Return (X, Y) of the center of cell containing provided text 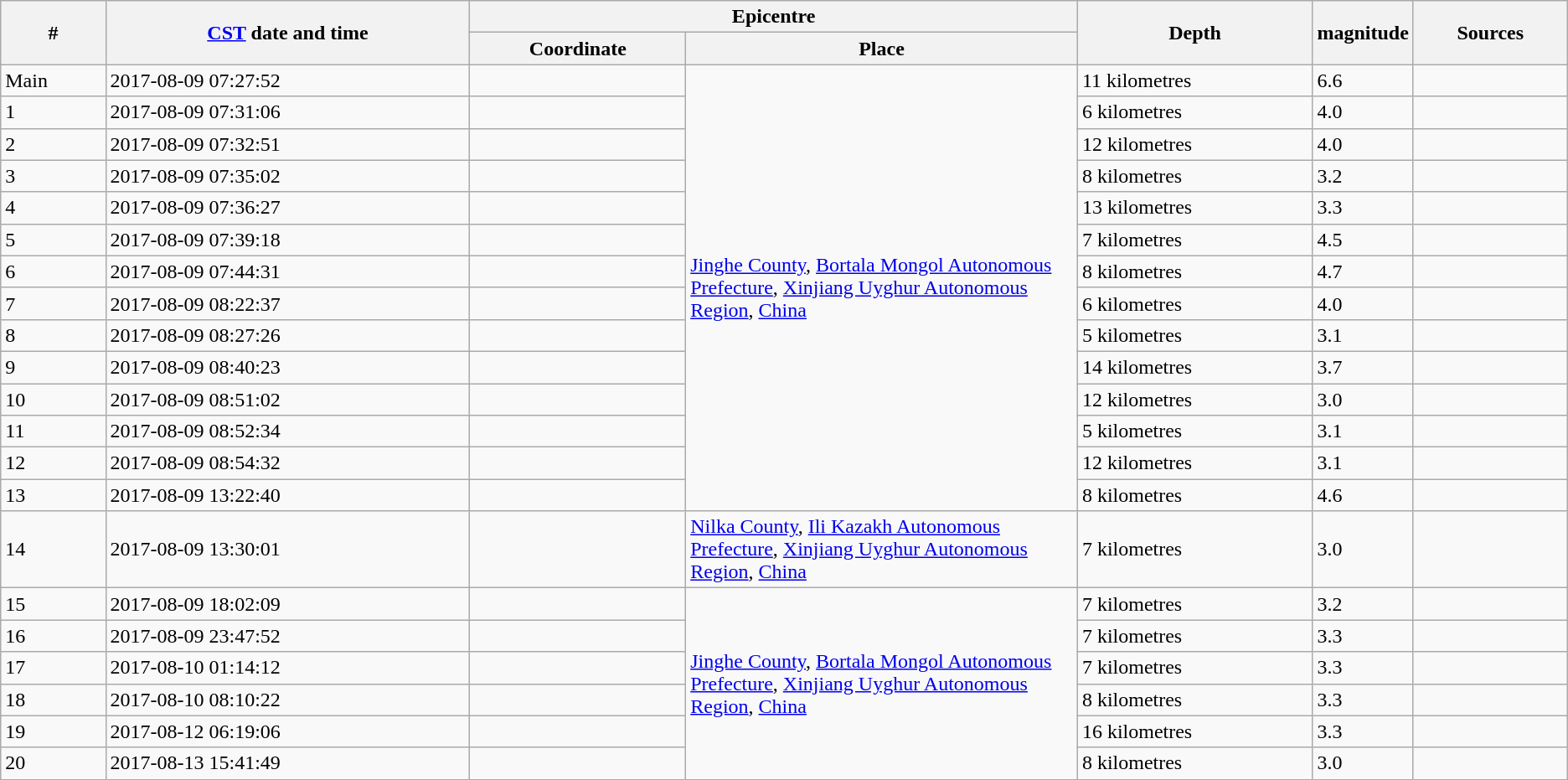
Place (882, 49)
2017-08-09 13:30:01 (288, 550)
18 (54, 700)
magnitude (1363, 33)
2017-08-09 07:27:52 (288, 80)
2017-08-09 07:36:27 (288, 208)
14 (54, 550)
2017-08-09 23:47:52 (288, 636)
13 kilometres (1194, 208)
17 (54, 668)
CST date and time (288, 33)
2017-08-09 08:22:37 (288, 303)
13 (54, 495)
2017-08-09 08:27:26 (288, 335)
2017-08-09 07:35:02 (288, 176)
2017-08-09 13:22:40 (288, 495)
2017-08-10 08:10:22 (288, 700)
3.7 (1363, 367)
15 (54, 604)
Depth (1194, 33)
2017-08-09 08:51:02 (288, 400)
6 (54, 271)
8 (54, 335)
2017-08-09 18:02:09 (288, 604)
9 (54, 367)
4.6 (1363, 495)
11 (54, 431)
Sources (1490, 33)
7 (54, 303)
2017-08-09 07:39:18 (288, 240)
5 (54, 240)
2 (54, 144)
12 (54, 463)
11 kilometres (1194, 80)
6.6 (1363, 80)
Nilka County, Ili Kazakh Autonomous Prefecture, Xinjiang Uyghur Autonomous Region, China (882, 550)
4.7 (1363, 271)
Coordinate (578, 49)
2017-08-09 07:44:31 (288, 271)
2017-08-12 06:19:06 (288, 731)
Main (54, 80)
4 (54, 208)
2017-08-10 01:14:12 (288, 668)
2017-08-13 15:41:49 (288, 763)
20 (54, 763)
19 (54, 731)
16 kilometres (1194, 731)
2017-08-09 07:32:51 (288, 144)
2017-08-09 07:31:06 (288, 112)
2017-08-09 08:52:34 (288, 431)
Epicentre (774, 17)
3 (54, 176)
4.5 (1363, 240)
10 (54, 400)
2017-08-09 08:54:32 (288, 463)
# (54, 33)
16 (54, 636)
14 kilometres (1194, 367)
1 (54, 112)
2017-08-09 08:40:23 (288, 367)
